Return (X, Y) of the center of cell containing provided text 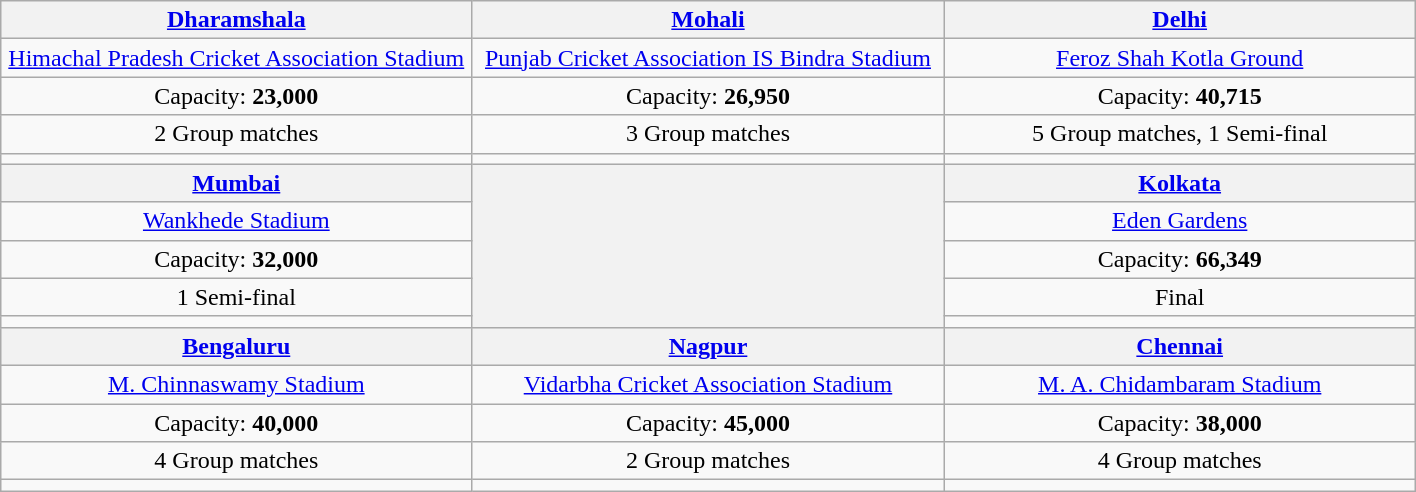
Himachal Pradesh Cricket Association Stadium (236, 58)
5 Group matches, 1 Semi-final (1180, 134)
Eden Gardens (1180, 221)
Capacity: 45,000 (708, 423)
Vidarbha Cricket Association Stadium (708, 384)
Capacity: 66,349 (1180, 259)
Final (1180, 297)
Bengaluru (236, 346)
Wankhede Stadium (236, 221)
1 Semi-final (236, 297)
Capacity: 26,950 (708, 96)
Capacity: 40,715 (1180, 96)
Chennai (1180, 346)
Capacity: 38,000 (1180, 423)
Mohali (708, 20)
Kolkata (1180, 183)
Nagpur (708, 346)
Capacity: 32,000 (236, 259)
Dharamshala (236, 20)
Capacity: 23,000 (236, 96)
M. Chinnaswamy Stadium (236, 384)
Punjab Cricket Association IS Bindra Stadium (708, 58)
Capacity: 40,000 (236, 423)
Delhi (1180, 20)
3 Group matches (708, 134)
Mumbai (236, 183)
M. A. Chidambaram Stadium (1180, 384)
Feroz Shah Kotla Ground (1180, 58)
